Extract the [x, y] coordinate from the center of the cell holding the provided text.  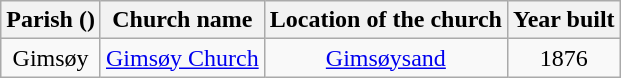
Gimsøy [51, 58]
Gimsøysand [386, 58]
Gimsøy Church [182, 58]
Parish () [51, 20]
Church name [182, 20]
Year built [564, 20]
Location of the church [386, 20]
1876 [564, 58]
